Capture the cell that displays the provided text and extract its (x, y) central coordinate. 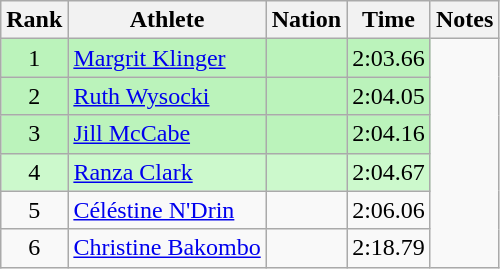
2:03.66 (389, 58)
Rank (34, 20)
2:18.79 (389, 248)
2:04.16 (389, 134)
2:04.67 (389, 172)
Margrit Klinger (167, 58)
Time (389, 20)
1 (34, 58)
3 (34, 134)
2:06.06 (389, 210)
2 (34, 96)
4 (34, 172)
6 (34, 248)
Ruth Wysocki (167, 96)
Athlete (167, 20)
Jill McCabe (167, 134)
Notes (464, 20)
Ranza Clark (167, 172)
2:04.05 (389, 96)
Christine Bakombo (167, 248)
5 (34, 210)
Nation (306, 20)
Céléstine N'Drin (167, 210)
